From the cell containing the given text, extract its center point as (x, y) coordinate. 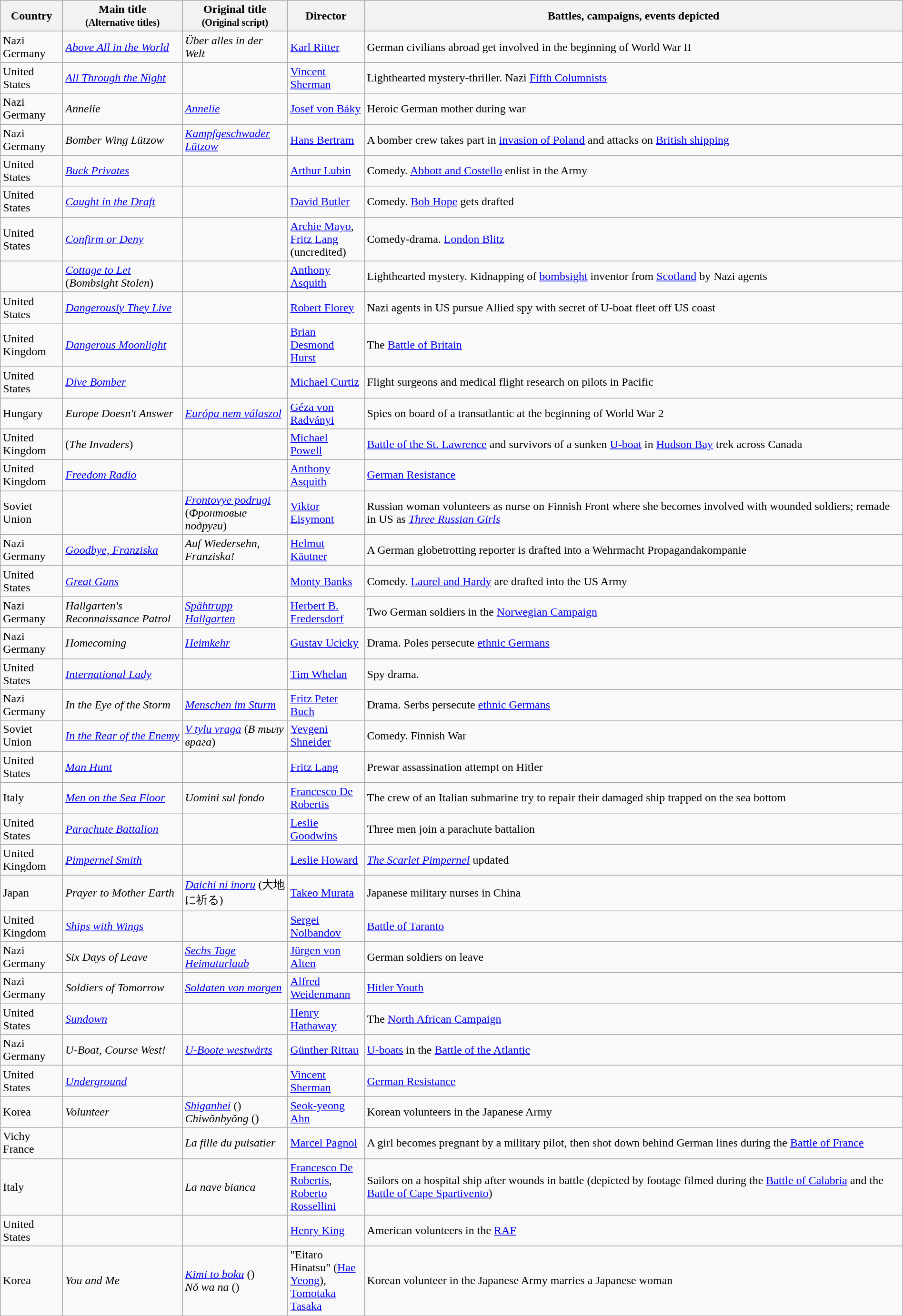
Drama. Poles persecute ethnic Germans (633, 643)
Japan (31, 893)
Monty Banks (326, 581)
Europe Doesn't Answer (123, 413)
La nave bianca (235, 1186)
Hitler Youth (633, 988)
U-Boote westwärts (235, 1050)
Lighthearted mystery. Kidnapping of bombsight inventor from Scotland by Nazi agents (633, 276)
Sundown (123, 1019)
Russian woman volunteers as nurse on Finnish Front where she becomes involved with wounded soldiers; remade in US as Three Russian Girls (633, 513)
Géza von Radványi (326, 413)
Über alles in der Welt (235, 47)
Leslie Howard (326, 860)
Buck Privates (123, 170)
Freedom Radio (123, 475)
Pimpernel Smith (123, 860)
Viktor Eisymont (326, 513)
Josef von Báky (326, 109)
Dive Bomber (123, 382)
Kimi to boku ()Nŏ wa na () (235, 1281)
Robert Florey (326, 308)
Archie Mayo, Fritz Lang (uncredited) (326, 239)
Francesco De Robertis (326, 798)
Kampfgeschwader Lützow (235, 140)
Nazi agents in US pursue Allied spy with secret of U-boat fleet off US coast (633, 308)
Homecoming (123, 643)
Dangerously They Live (123, 308)
David Butler (326, 202)
V tylu vraga (В тылу врага) (235, 736)
All Through the Night (123, 78)
Auf Wiedersehn, Franziska! (235, 550)
The Scarlet Pimpernel updated (633, 860)
Francesco De Robertis, Roberto Rossellini (326, 1186)
Original title(Original script) (235, 16)
Michael Powell (326, 445)
Sechs Tage Heimaturlaub (235, 957)
Two German soldiers in the Norwegian Campaign (633, 612)
Lighthearted mystery-thriller. Nazi Fifth Columnists (633, 78)
Main title(Alternative titles) (123, 16)
Günther Rittau (326, 1050)
Volunteer (123, 1112)
Comedy. Laurel and Hardy are drafted into the US Army (633, 581)
Henry Hathaway (326, 1019)
Henry King (326, 1230)
Underground (123, 1081)
Seok-yeong Ahn (326, 1112)
Alfred Weidenmann (326, 988)
Spies on board of a transatlantic at the beginning of World War 2 (633, 413)
A bomber crew takes part in invasion of Poland and attacks on British shipping (633, 140)
Dangerous Moonlight (123, 345)
Hans Bertram (326, 140)
Great Guns (123, 581)
Caught in the Draft (123, 202)
Arthur Lubin (326, 170)
Gustav Ucicky (326, 643)
"Eitaro Hinatsu" (Hae Yeong), Tomotaka Tasaka (326, 1281)
Korean volunteers in the Japanese Army (633, 1112)
Vichy France (31, 1143)
Bomber Wing Lützow (123, 140)
German civilians abroad get involved in the beginning of World War II (633, 47)
Three men join a parachute battalion (633, 828)
Michael Curtiz (326, 382)
U-Boat, Course West! (123, 1050)
Brian Desmond Hurst (326, 345)
German soldiers on leave (633, 957)
In the Rear of the Enemy (123, 736)
Hallgarten's Reconnaissance Patrol (123, 612)
Európa nem válaszol (235, 413)
Spähtrupp Hallgarten (235, 612)
Daichi ni inoru (大地に祈る) (235, 893)
Above All in the World (123, 47)
Six Days of Leave (123, 957)
Uomini sul fondo (235, 798)
(The Invaders) (123, 445)
Spy drama. (633, 674)
Frontovye podrugi (Фронтовые подруги) (235, 513)
Herbert B. Fredersdorf (326, 612)
Director (326, 16)
Heimkehr (235, 643)
La fille du puisatier (235, 1143)
Goodbye, Franziska (123, 550)
U-boats in the Battle of the Atlantic (633, 1050)
Hungary (31, 413)
Drama. Serbs persecute ethnic Germans (633, 705)
The Battle of Britain (633, 345)
Soldaten von morgen (235, 988)
Jürgen von Alten (326, 957)
American volunteers in the RAF (633, 1230)
Shiganhei ()Chiwŏnbyŏng () (235, 1112)
Men on the Sea Floor (123, 798)
International Lady (123, 674)
Marcel Pagnol (326, 1143)
Korean volunteer in the Japanese Army marries a Japanese woman (633, 1281)
Prayer to Mother Earth (123, 893)
Flight surgeons and medical flight research on pilots in Pacific (633, 382)
Fritz Peter Buch (326, 705)
Sailors on a hospital ship after wounds in battle (depicted by footage filmed during the Battle of Calabria and the Battle of Cape Spartivento) (633, 1186)
The North African Campaign (633, 1019)
Battles, campaigns, events depicted (633, 16)
Takeo Murata (326, 893)
Leslie Goodwins (326, 828)
Soldiers of Tomorrow (123, 988)
Fritz Lang (326, 767)
Comedy. Finnish War (633, 736)
Comedy. Bob Hope gets drafted (633, 202)
Battle of Taranto (633, 926)
Helmut Käutner (326, 550)
The crew of an Italian submarine try to repair their damaged ship trapped on the sea bottom (633, 798)
Confirm or Deny (123, 239)
Country (31, 16)
Heroic German mother during war (633, 109)
Yevgeni Shneider (326, 736)
Parachute Battalion (123, 828)
Battle of the St. Lawrence and survivors of a sunken U-boat in Hudson Bay trek across Canada (633, 445)
In the Eye of the Storm (123, 705)
Comedy. Abbott and Costello enlist in the Army (633, 170)
Tim Whelan (326, 674)
Man Hunt (123, 767)
A German globetrotting reporter is drafted into a Wehrmacht Propagandakompanie (633, 550)
Karl Ritter (326, 47)
Prewar assassination attempt on Hitler (633, 767)
Ships with Wings (123, 926)
Japanese military nurses in China (633, 893)
Comedy-drama. London Blitz (633, 239)
Cottage to Let (Bombsight Stolen) (123, 276)
Menschen im Sturm (235, 705)
You and Me (123, 1281)
A girl becomes pregnant by a military pilot, then shot down behind German lines during the Battle of France (633, 1143)
Sergei Nolbandov (326, 926)
